For the text-containing cell, return its midpoint in (X, Y) coordinate format. 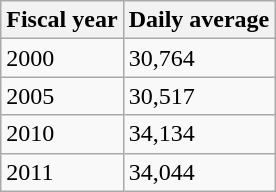
Daily average (199, 20)
30,517 (199, 96)
30,764 (199, 58)
34,044 (199, 172)
34,134 (199, 134)
2011 (62, 172)
Fiscal year (62, 20)
2000 (62, 58)
2005 (62, 96)
2010 (62, 134)
